From the cell containing the given text, extract its center point as (X, Y) coordinate. 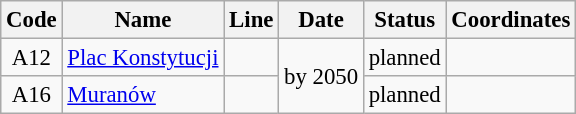
Name (143, 20)
Status (404, 20)
Code (32, 20)
Plac Konstytucji (143, 58)
by 2050 (322, 76)
A16 (32, 95)
Date (322, 20)
A12 (32, 58)
Muranów (143, 95)
Line (252, 20)
Coordinates (511, 20)
